Determine the [X, Y] coordinate at the center of the cell enclosing the given text.  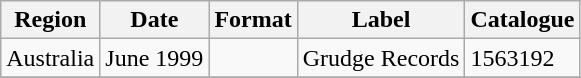
Region [50, 20]
1563192 [522, 58]
June 1999 [154, 58]
Label [381, 20]
Format [253, 20]
Australia [50, 58]
Date [154, 20]
Catalogue [522, 20]
Grudge Records [381, 58]
